Return (x, y) of the center of cell containing provided text 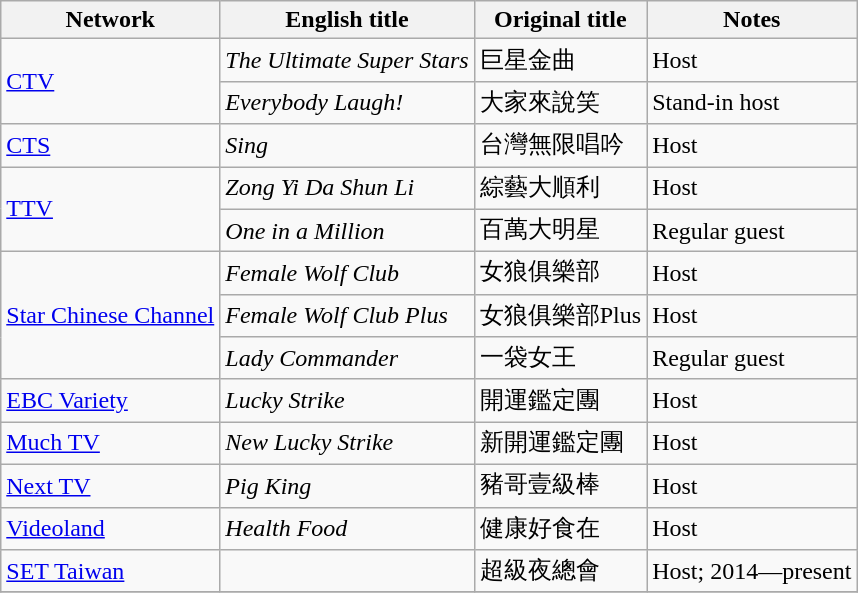
女狼俱樂部 (560, 274)
Health Food (347, 528)
Zong Yi Da Shun Li (347, 188)
Next TV (110, 486)
豬哥壹級棒 (560, 486)
Star Chinese Channel (110, 316)
一袋女王 (560, 358)
綜藝大順利 (560, 188)
開運鑑定團 (560, 400)
Female Wolf Club (347, 274)
Network (110, 20)
女狼俱樂部Plus (560, 316)
Stand-in host (752, 102)
Everybody Laugh! (347, 102)
新開運鑑定團 (560, 444)
New Lucky Strike (347, 444)
TTV (110, 208)
巨星金曲 (560, 60)
Notes (752, 20)
One in a Million (347, 230)
Lucky Strike (347, 400)
CTS (110, 146)
English title (347, 20)
SET Taiwan (110, 572)
大家來說笑 (560, 102)
台灣無限唱吟 (560, 146)
超級夜總會 (560, 572)
百萬大明星 (560, 230)
Host; 2014—present (752, 572)
Lady Commander (347, 358)
Female Wolf Club Plus (347, 316)
Pig King (347, 486)
CTV (110, 82)
The Ultimate Super Stars (347, 60)
EBC Variety (110, 400)
Much TV (110, 444)
健康好食在 (560, 528)
Videoland (110, 528)
Sing (347, 146)
Original title (560, 20)
